Locate the cell with the specified text and output its (X, Y) center coordinate. 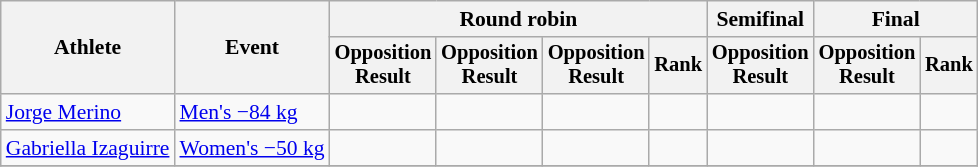
Men's −84 kg (252, 112)
Women's −50 kg (252, 148)
Gabriella Izaguirre (88, 148)
Round robin (518, 19)
Semifinal (760, 19)
Athlete (88, 48)
Jorge Merino (88, 112)
Event (252, 48)
Final (896, 19)
